Identify which cell holds the provided text, then report its [x, y] central coordinate. 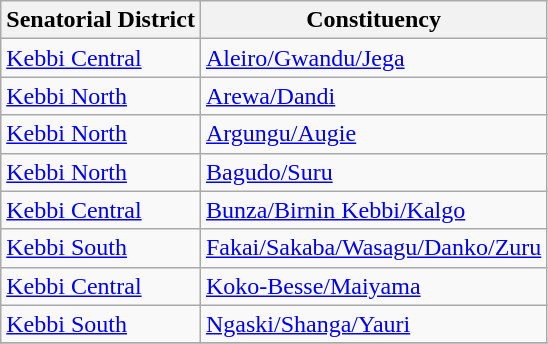
Fakai/Sakaba/Wasagu/Danko/Zuru [373, 248]
Constituency [373, 20]
Argungu/Augie [373, 134]
Aleiro/Gwandu/Jega [373, 58]
Senatorial District [101, 20]
Ngaski/Shanga/Yauri [373, 324]
Arewa/Dandi [373, 96]
Bagudo/Suru [373, 172]
Bunza/Birnin Kebbi/Kalgo [373, 210]
Koko-Besse/Maiyama [373, 286]
